Scan for the cell matching the given text and deliver its (X, Y) coordinate at center. 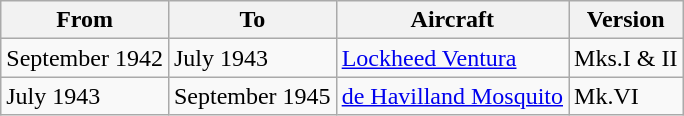
de Havilland Mosquito (452, 96)
Mks.I & II (626, 58)
From (85, 20)
September 1945 (252, 96)
To (252, 20)
Mk.VI (626, 96)
Version (626, 20)
Aircraft (452, 20)
Lockheed Ventura (452, 58)
September 1942 (85, 58)
